Find where the given text appears and provide that cell's center as (X, Y) coordinate. 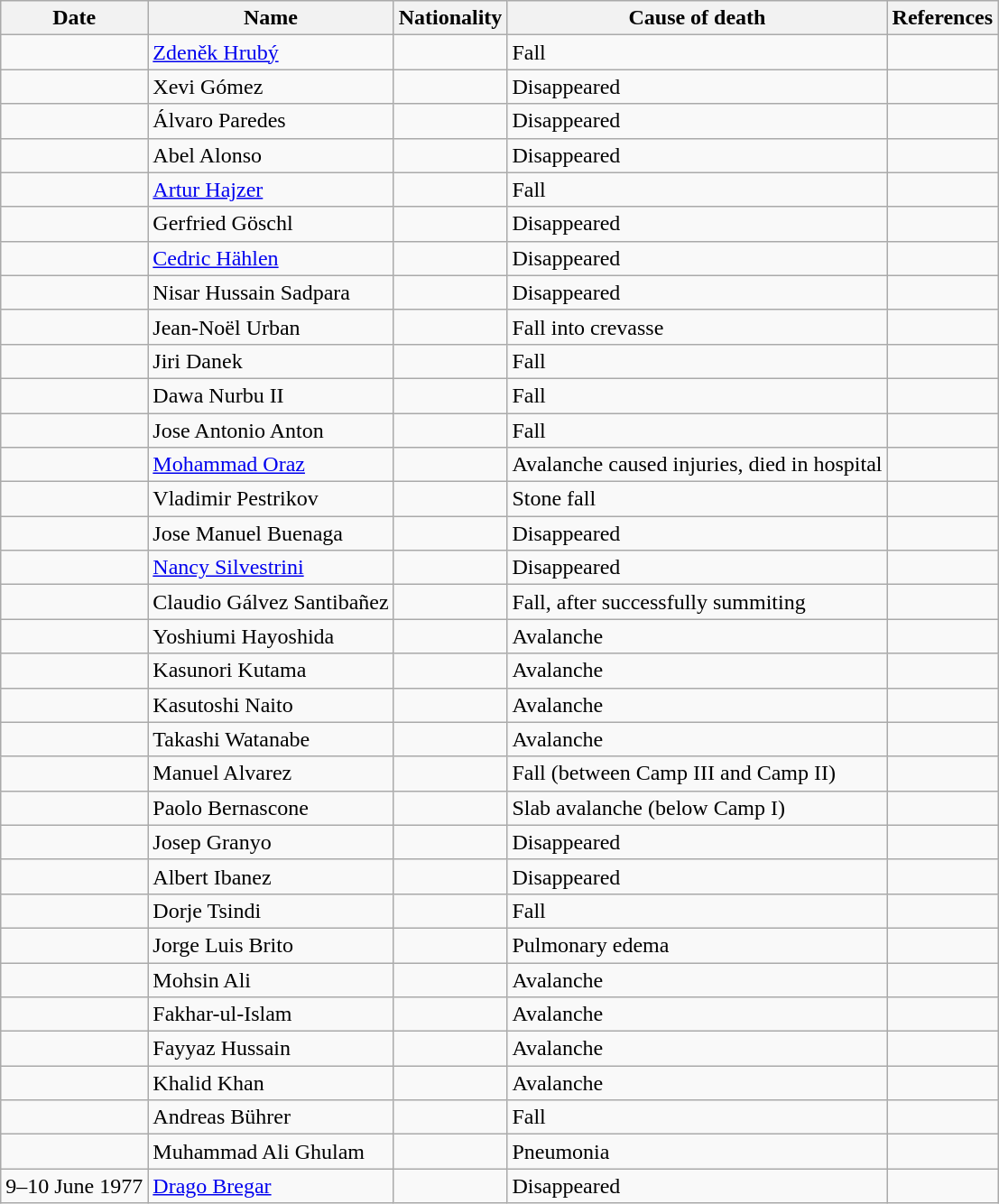
Claudio Gálvez Santibañez (271, 602)
Jean-Noël Urban (271, 327)
Jose Manuel Buenaga (271, 533)
Abel Alonso (271, 155)
Fall (between Camp III and Camp II) (697, 773)
Artur Hajzer (271, 190)
Jose Antonio Anton (271, 431)
Yoshiumi Hayoshida (271, 636)
Stone fall (697, 499)
Name (271, 18)
Xevi Gómez (271, 87)
References (942, 18)
Muhammad Ali Ghulam (271, 1152)
Andreas Bührer (271, 1117)
Nationality (450, 18)
Mohsin Ali (271, 979)
Khalid Khan (271, 1083)
Manuel Alvarez (271, 773)
Josep Granyo (271, 842)
9–10 June 1977 (74, 1186)
Fall into crevasse (697, 327)
Jorge Luis Brito (271, 945)
Vladimir Pestrikov (271, 499)
Gerfried Göschl (271, 224)
Paolo Bernascone (271, 808)
Albert Ibanez (271, 876)
Kasutoshi Naito (271, 705)
Takashi Watanabe (271, 739)
Cedric Hählen (271, 258)
Mohammad Oraz (271, 465)
Nancy Silvestrini (271, 568)
Zdeněk Hrubý (271, 52)
Fall, after successfully summiting (697, 602)
Álvaro Paredes (271, 121)
Pneumonia (697, 1152)
Cause of death (697, 18)
Kasunori Kutama (271, 671)
Fakhar-ul-Islam (271, 1014)
Dorje Tsindi (271, 911)
Pulmonary edema (697, 945)
Jiri Danek (271, 361)
Nisar Hussain Sadpara (271, 292)
Slab avalanche (below Camp I) (697, 808)
Dawa Nurbu II (271, 395)
Date (74, 18)
Fayyaz Hussain (271, 1049)
Drago Bregar (271, 1186)
Avalanche caused injuries, died in hospital (697, 465)
